Extract the (x, y) coordinate from the center of the cell holding the provided text.  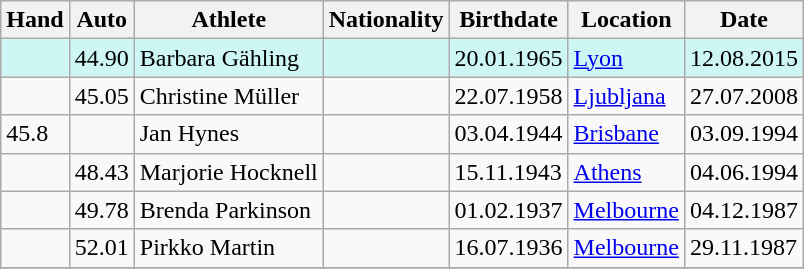
Date (744, 20)
Barbara Gähling (228, 58)
45.05 (102, 96)
44.90 (102, 58)
04.12.1987 (744, 210)
03.09.1994 (744, 134)
52.01 (102, 248)
Birthdate (508, 20)
Marjorie Hocknell (228, 172)
12.08.2015 (744, 58)
49.78 (102, 210)
20.01.1965 (508, 58)
Auto (102, 20)
01.02.1937 (508, 210)
Athens (626, 172)
04.06.1994 (744, 172)
22.07.1958 (508, 96)
15.11.1943 (508, 172)
Brisbane (626, 134)
29.11.1987 (744, 248)
Brenda Parkinson (228, 210)
03.04.1944 (508, 134)
Location (626, 20)
Hand (35, 20)
Athlete (228, 20)
48.43 (102, 172)
Nationality (386, 20)
16.07.1936 (508, 248)
Lyon (626, 58)
Ljubljana (626, 96)
Jan Hynes (228, 134)
Christine Müller (228, 96)
Pirkko Martin (228, 248)
27.07.2008 (744, 96)
45.8 (35, 134)
